Locate the cell with the specified text and output its (X, Y) center coordinate. 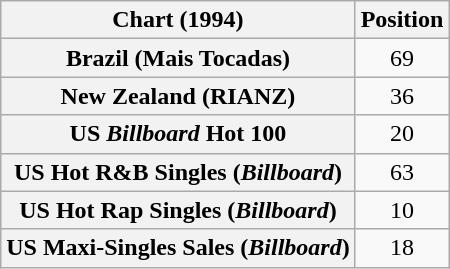
US Billboard Hot 100 (178, 134)
US Hot R&B Singles (Billboard) (178, 172)
Position (402, 20)
69 (402, 58)
Brazil (Mais Tocadas) (178, 58)
20 (402, 134)
US Maxi-Singles Sales (Billboard) (178, 248)
10 (402, 210)
Chart (1994) (178, 20)
36 (402, 96)
63 (402, 172)
US Hot Rap Singles (Billboard) (178, 210)
New Zealand (RIANZ) (178, 96)
18 (402, 248)
